Return the (X, Y) coordinate for the center point of the cell that contains the specified text.  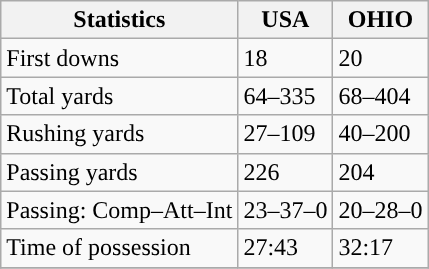
18 (286, 58)
Passing: Comp–Att–Int (120, 210)
OHIO (380, 20)
32:17 (380, 248)
40–200 (380, 134)
Rushing yards (120, 134)
68–404 (380, 96)
Total yards (120, 96)
First downs (120, 58)
Passing yards (120, 172)
23–37–0 (286, 210)
Time of possession (120, 248)
27:43 (286, 248)
204 (380, 172)
Statistics (120, 20)
USA (286, 20)
20–28–0 (380, 210)
64–335 (286, 96)
226 (286, 172)
20 (380, 58)
27–109 (286, 134)
